For the text-containing cell, return its midpoint in [x, y] coordinate format. 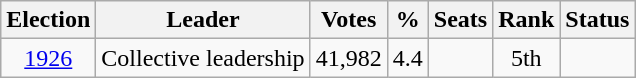
Rank [526, 20]
Votes [348, 20]
4.4 [408, 58]
Election [48, 20]
5th [526, 58]
1926 [48, 58]
Seats [460, 20]
% [408, 20]
Leader [203, 20]
Collective leadership [203, 58]
Status [598, 20]
41,982 [348, 58]
